Search for the cell housing the specified text and yield its [X, Y] center coordinate. 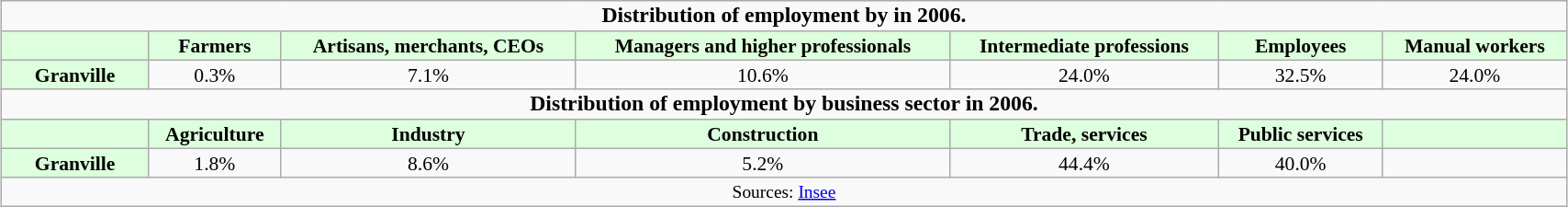
0.3% [215, 75]
7.1% [428, 75]
Sources: Insee [784, 191]
8.6% [428, 163]
10.6% [763, 75]
5.2% [763, 163]
44.4% [1084, 163]
Managers and higher professionals [763, 45]
Construction [763, 133]
1.8% [215, 163]
Farmers [215, 45]
Distribution of employment by business sector in 2006. [784, 105]
Trade, services [1084, 133]
Public services [1300, 133]
32.5% [1300, 75]
Agriculture [215, 133]
Employees [1300, 45]
Manual workers [1474, 45]
Intermediate professions [1084, 45]
Distribution of employment by in 2006. [784, 17]
40.0% [1300, 163]
Industry [428, 133]
Artisans, merchants, CEOs [428, 45]
